Find where the given text appears and provide that cell's center as (x, y) coordinate. 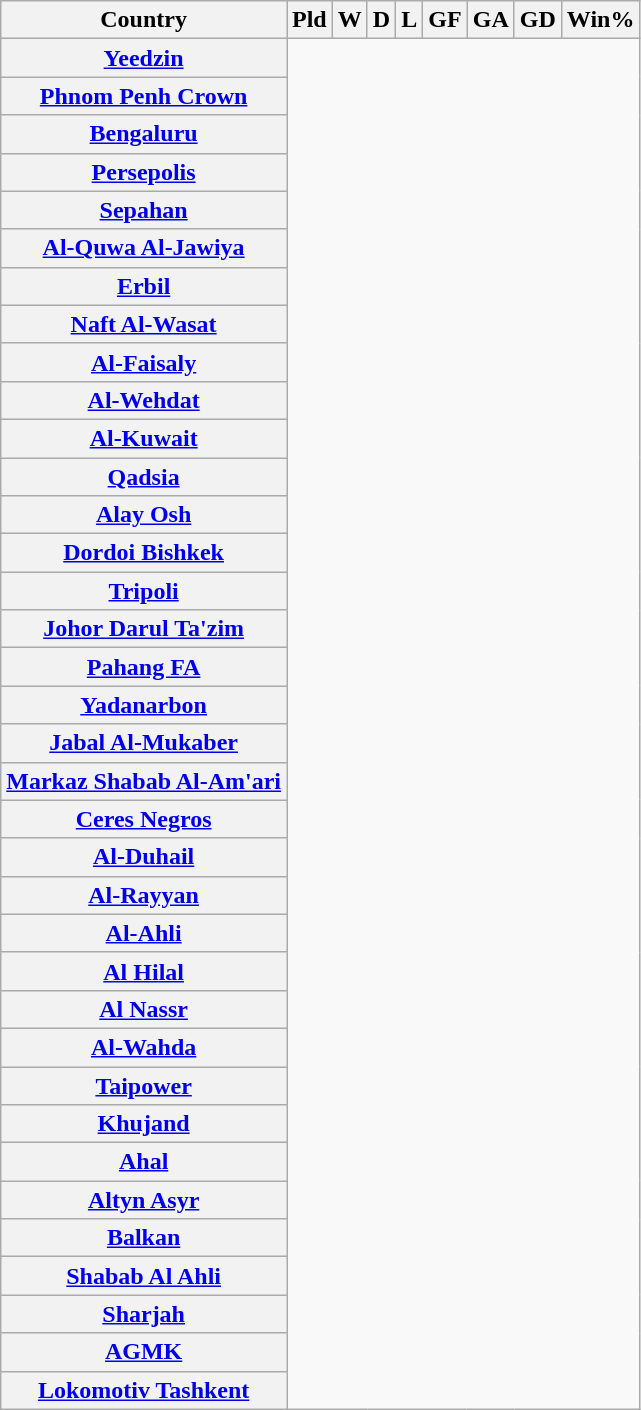
Pahang FA (144, 667)
Bengaluru (144, 134)
Al Hilal (144, 971)
Tripoli (144, 591)
Taipower (144, 1085)
Yadanarbon (144, 705)
Dordoi Bishkek (144, 553)
Al-Quwa Al-Jawiya (144, 248)
Phnom Penh Crown (144, 96)
W (350, 20)
Al-Faisaly (144, 362)
Al-Wahda (144, 1047)
Lokomotiv Tashkent (144, 1390)
Markaz Shabab Al-Am'ari (144, 781)
Persepolis (144, 172)
GA (490, 20)
Johor Darul Ta'zim (144, 629)
Khujand (144, 1124)
Sharjah (144, 1314)
Yeedzin (144, 58)
Alay Osh (144, 515)
Pld (309, 20)
Qadsia (144, 477)
Al-Duhail (144, 857)
Balkan (144, 1238)
Al-Wehdat (144, 400)
Win% (600, 20)
Altyn Asyr (144, 1200)
Country (144, 20)
Al-Rayyan (144, 895)
D (381, 20)
Shabab Al Ahli (144, 1276)
L (410, 20)
Al-Ahli (144, 933)
Ceres Negros (144, 819)
Al Nassr (144, 1009)
Ahal (144, 1162)
Naft Al-Wasat (144, 324)
Erbil (144, 286)
Sepahan (144, 210)
Al-Kuwait (144, 438)
GF (445, 20)
GD (538, 20)
AGMK (144, 1352)
Jabal Al-Mukaber (144, 743)
